Identify which cell holds the provided text, then report its [x, y] central coordinate. 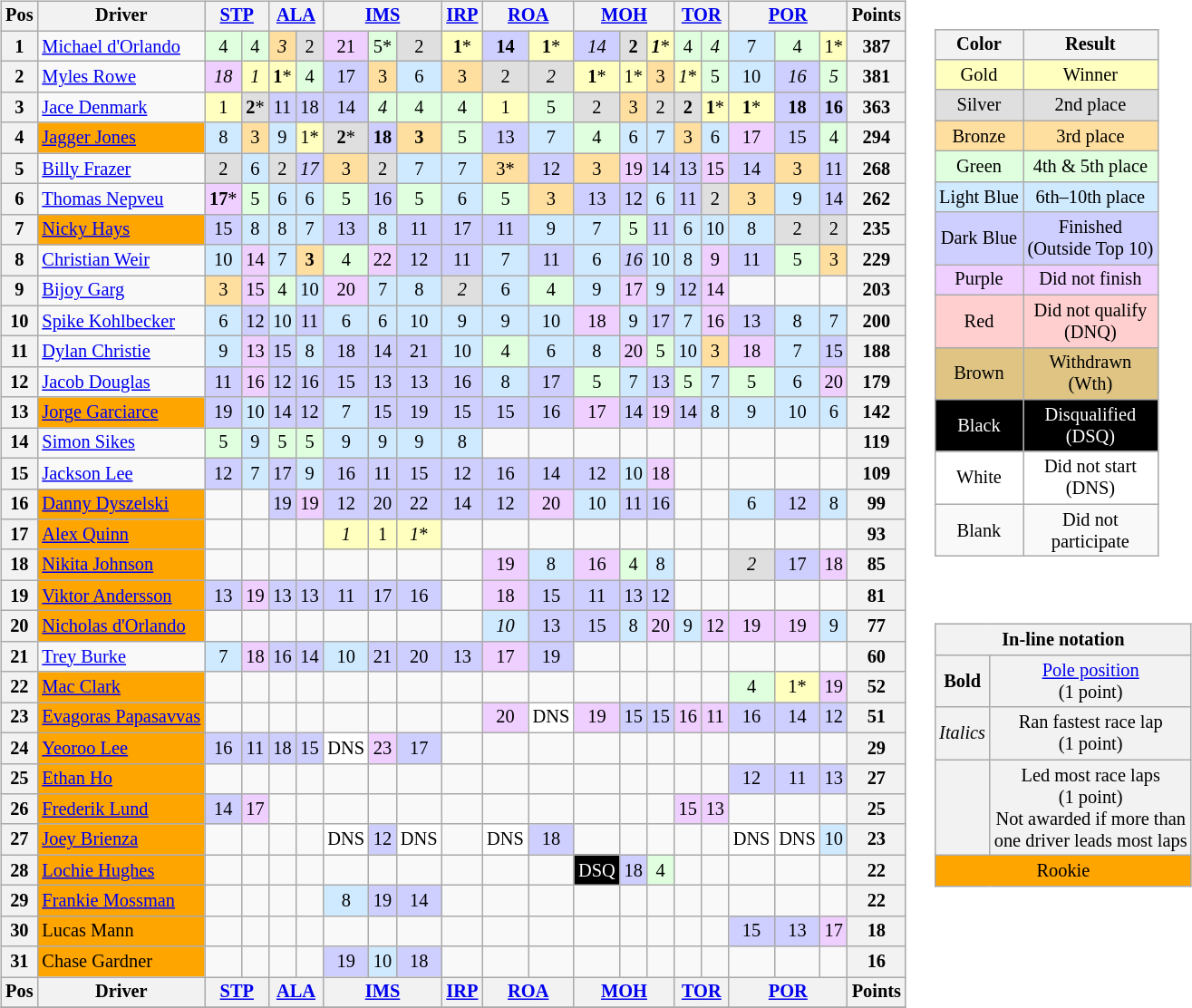
Thomas Nepveu [121, 199]
Purple [979, 280]
Did not qualify(DNQ) [1090, 321]
Jackson Lee [121, 473]
Light Blue [979, 197]
5* [383, 46]
Did notparticipate [1090, 530]
Spike Kohlbecker [121, 321]
Evagoras Papasavvas [121, 718]
Did not start(DNS) [1090, 478]
24 [19, 748]
Dylan Christie [121, 352]
Bronze [979, 136]
Italics [963, 733]
77 [877, 626]
Green [979, 167]
Ran fastest race lap(1 point) [1091, 733]
DSQ [596, 870]
3rd place [1090, 136]
109 [877, 473]
179 [877, 383]
3* [505, 169]
Jacob Douglas [121, 383]
Nicky Hays [121, 229]
Led most race laps(1 point)Not awarded if more thanone driver leads most laps [1091, 808]
Michael d'Orlando [121, 46]
Frederik Lund [121, 809]
85 [877, 565]
Silver [979, 105]
81 [877, 596]
51 [877, 718]
Blank [979, 530]
52 [877, 687]
Trey Burke [121, 656]
Jace Denmark [121, 108]
Viktor Andersson [121, 596]
99 [877, 504]
60 [877, 656]
93 [877, 535]
387 [877, 46]
Jorge Garciarce [121, 412]
Nicholas d'Orlando [121, 626]
30 [19, 931]
Withdrawn(Wth) [1090, 373]
Billy Frazer [121, 169]
White [979, 478]
28 [19, 870]
Finished(Outside Top 10) [1090, 238]
Jagger Jones [121, 138]
Lochie Hughes [121, 870]
Winner [1090, 75]
203 [877, 291]
188 [877, 352]
Yeoroo Lee [121, 748]
Alex Quinn [121, 535]
Frankie Mossman [121, 901]
Lucas Mann [121, 931]
Myles Rowe [121, 77]
Danny Dyszelski [121, 504]
Nikita Johnson [121, 565]
381 [877, 77]
4th & 5th place [1090, 167]
Color [979, 44]
235 [877, 229]
119 [877, 443]
142 [877, 412]
Did not finish [1090, 280]
Bold [963, 682]
Rookie [1062, 871]
363 [877, 108]
Dark Blue [979, 238]
Bijoy Garg [121, 291]
Joey Brienza [121, 839]
Red [979, 321]
Gold [979, 75]
294 [877, 138]
200 [877, 321]
26 [19, 809]
268 [877, 169]
31 [19, 962]
In-line notation [1062, 640]
Christian Weir [121, 260]
Result [1090, 44]
2nd place [1090, 105]
Disqualified(DSQ) [1090, 426]
Pole position(1 point) [1091, 682]
Ethan Ho [121, 779]
229 [877, 260]
17* [223, 199]
Black [979, 426]
262 [877, 199]
Brown [979, 373]
Mac Clark [121, 687]
Simon Sikes [121, 443]
6th–10th place [1090, 197]
Chase Gardner [121, 962]
